Output the (x, y) coordinate of the center of the cell containing the given text.  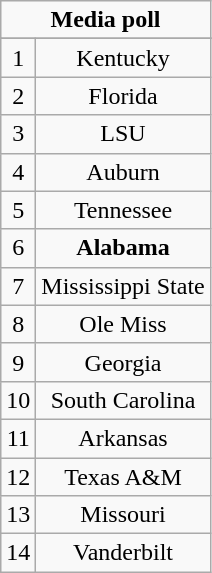
5 (18, 210)
14 (18, 553)
Mississippi State (123, 286)
11 (18, 438)
Kentucky (123, 58)
9 (18, 362)
8 (18, 324)
Arkansas (123, 438)
Tennessee (123, 210)
Vanderbilt (123, 553)
Alabama (123, 248)
LSU (123, 134)
1 (18, 58)
Texas A&M (123, 477)
3 (18, 134)
4 (18, 172)
Florida (123, 96)
Georgia (123, 362)
7 (18, 286)
6 (18, 248)
10 (18, 400)
Media poll (106, 20)
13 (18, 515)
2 (18, 96)
Ole Miss (123, 324)
Auburn (123, 172)
Missouri (123, 515)
12 (18, 477)
South Carolina (123, 400)
